Locate the cell with the specified text and output its (x, y) center coordinate. 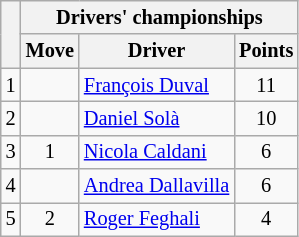
Daniel Solà (156, 118)
Points (266, 51)
Drivers' championships (160, 17)
Move (50, 51)
10 (266, 118)
11 (266, 85)
Andrea Dallavilla (156, 186)
5 (11, 219)
3 (11, 152)
Driver (156, 51)
Nicola Caldani (156, 152)
François Duval (156, 85)
Roger Feghali (156, 219)
